For the text-containing cell, return its midpoint in (X, Y) coordinate format. 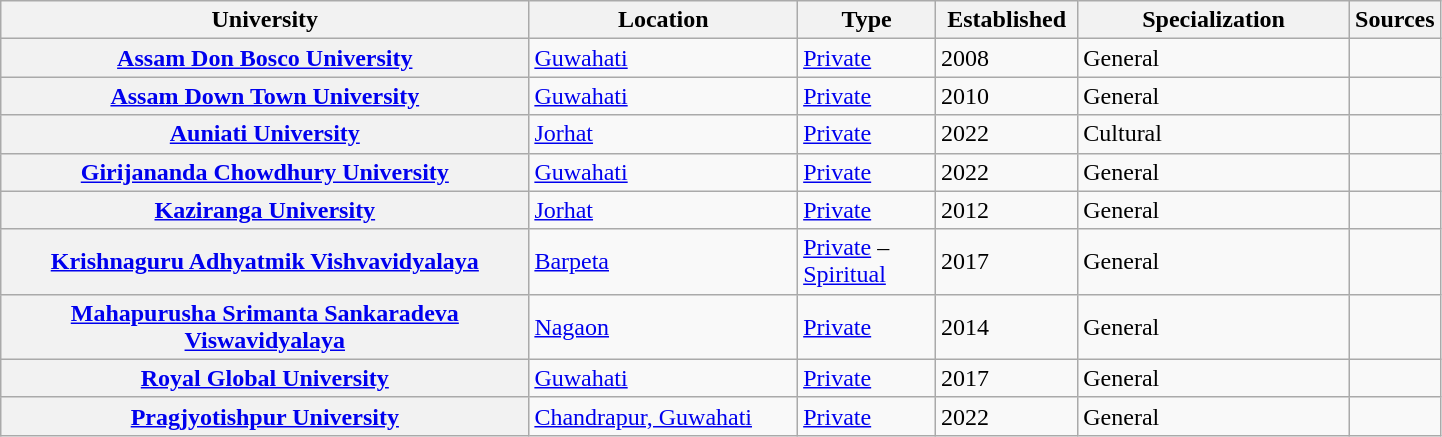
Established (1007, 20)
Assam Don Bosco University (265, 58)
Barpeta (664, 262)
2014 (1007, 326)
Kaziranga University (265, 210)
2008 (1007, 58)
Location (664, 20)
University (265, 20)
Cultural (1214, 134)
Assam Down Town University (265, 96)
Private – Spiritual (867, 262)
Mahapurusha Srimanta Sankaradeva Viswavidyalaya (265, 326)
Auniati University (265, 134)
Type (867, 20)
Nagaon (664, 326)
2012 (1007, 210)
Specialization (1214, 20)
Krishnaguru Adhyatmik Vishvavidyalaya (265, 262)
2010 (1007, 96)
Sources (1394, 20)
Royal Global University (265, 378)
Chandrapur, Guwahati (664, 416)
Pragjyotishpur University (265, 416)
Girijananda Chowdhury University (265, 172)
